From the cell containing the given text, extract its center point as (X, Y) coordinate. 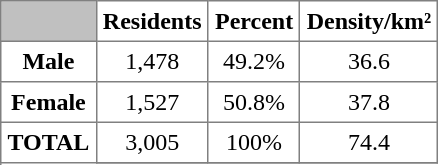
Male (48, 61)
Female (48, 102)
50.8% (254, 102)
36.6 (369, 61)
37.8 (369, 102)
TOTAL (48, 142)
3,005 (152, 142)
1,527 (152, 102)
Density/km² (369, 21)
1,478 (152, 61)
49.2% (254, 61)
Percent (254, 21)
Residents (152, 21)
100% (254, 142)
74.4 (369, 142)
